Scan for the cell matching the given text and deliver its [X, Y] coordinate at center. 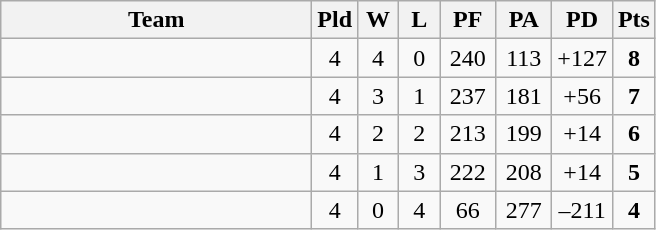
6 [634, 134]
+127 [582, 58]
213 [468, 134]
PD [582, 20]
199 [524, 134]
Pts [634, 20]
5 [634, 172]
277 [524, 210]
+56 [582, 96]
66 [468, 210]
Pld [335, 20]
PF [468, 20]
7 [634, 96]
222 [468, 172]
Team [156, 20]
237 [468, 96]
W [378, 20]
L [420, 20]
PA [524, 20]
181 [524, 96]
8 [634, 58]
–211 [582, 210]
208 [524, 172]
113 [524, 58]
240 [468, 58]
